Identify which cell holds the provided text, then report its (x, y) central coordinate. 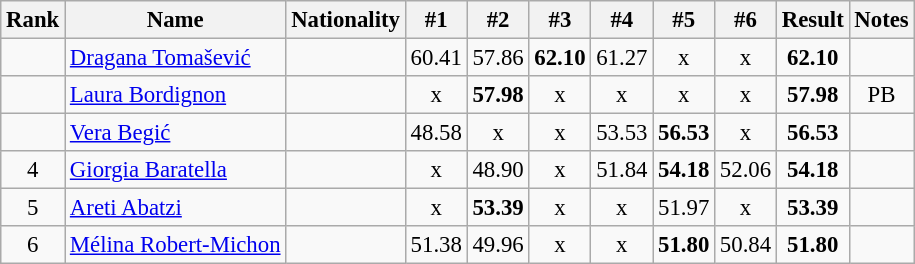
57.86 (498, 58)
Name (176, 20)
60.41 (436, 58)
51.97 (684, 208)
Areti Abatzi (176, 208)
Notes (882, 20)
#1 (436, 20)
Vera Begić (176, 133)
Dragana Tomašević (176, 58)
48.90 (498, 170)
Nationality (346, 20)
53.53 (622, 133)
Rank (33, 20)
#3 (560, 20)
#6 (746, 20)
51.84 (622, 170)
6 (33, 245)
52.06 (746, 170)
51.38 (436, 245)
Laura Bordignon (176, 95)
48.58 (436, 133)
Result (812, 20)
4 (33, 170)
#2 (498, 20)
50.84 (746, 245)
49.96 (498, 245)
PB (882, 95)
Giorgia Baratella (176, 170)
#4 (622, 20)
61.27 (622, 58)
5 (33, 208)
Mélina Robert-Michon (176, 245)
#5 (684, 20)
